Return [X, Y] of the center of cell containing provided text 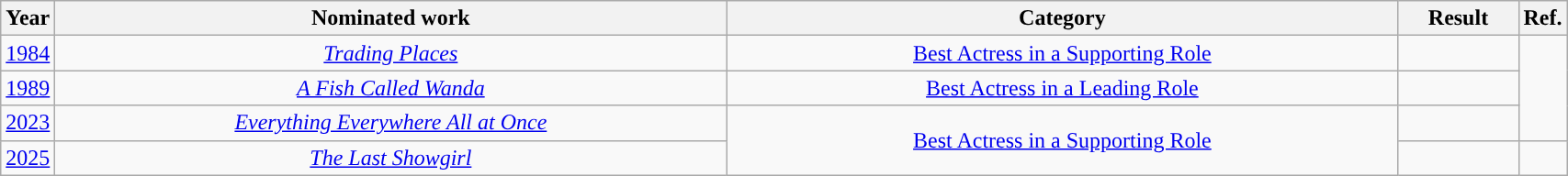
1984 [28, 53]
A Fish Called Wanda [391, 88]
Nominated work [391, 18]
Result [1459, 18]
1989 [28, 88]
Year [28, 18]
2023 [28, 123]
Best Actress in a Leading Role [1062, 88]
The Last Showgirl [391, 158]
2025 [28, 158]
Ref. [1543, 18]
Trading Places [391, 53]
Everything Everywhere All at Once [391, 123]
Category [1062, 18]
